From the cell containing the given text, extract its center point as [X, Y] coordinate. 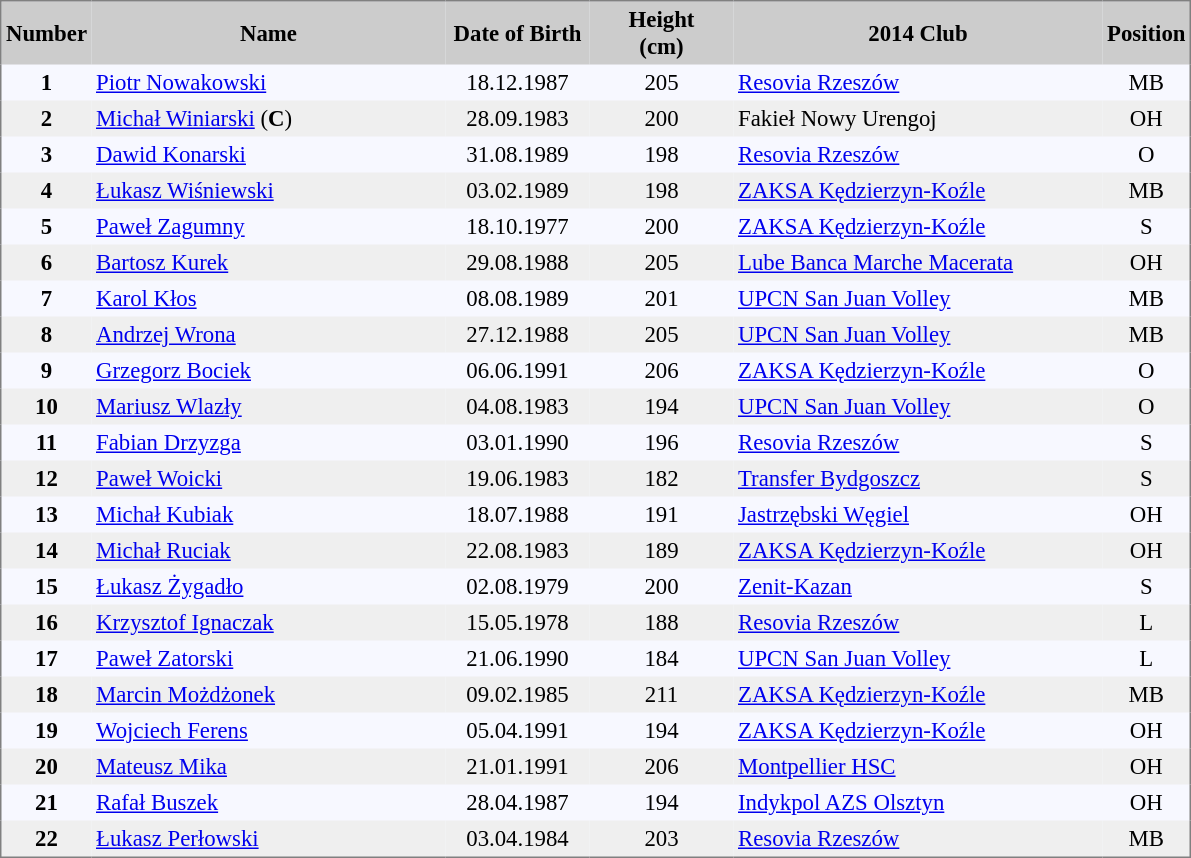
Mateusz Mika [269, 766]
11 [46, 442]
Łukasz Perłowski [269, 838]
3 [46, 154]
5 [46, 226]
196 [662, 442]
Grzegorz Bociek [269, 370]
Bartosz Kurek [269, 262]
03.02.1989 [518, 190]
7 [46, 298]
Andrzej Wrona [269, 334]
2 [46, 118]
Paweł Woicki [269, 478]
02.08.1979 [518, 586]
13 [46, 514]
188 [662, 622]
Height(cm) [662, 33]
28.04.1987 [518, 802]
16 [46, 622]
191 [662, 514]
21.06.1990 [518, 658]
Lube Banca Marche Macerata [918, 262]
28.09.1983 [518, 118]
Łukasz Wiśniewski [269, 190]
Montpellier HSC [918, 766]
201 [662, 298]
14 [46, 550]
Paweł Zagumny [269, 226]
03.01.1990 [518, 442]
8 [46, 334]
18 [46, 694]
Jastrzębski Węgiel [918, 514]
Wojciech Ferens [269, 730]
184 [662, 658]
05.04.1991 [518, 730]
Rafał Buszek [269, 802]
19.06.1983 [518, 478]
Łukasz Żygadło [269, 586]
31.08.1989 [518, 154]
21 [46, 802]
17 [46, 658]
6 [46, 262]
15.05.1978 [518, 622]
Krzysztof Ignaczak [269, 622]
Marcin Możdżonek [269, 694]
Transfer Bydgoszcz [918, 478]
03.04.1984 [518, 838]
Fakieł Nowy Urengoj [918, 118]
20 [46, 766]
04.08.1983 [518, 406]
22.08.1983 [518, 550]
19 [46, 730]
Michał Ruciak [269, 550]
Date of Birth [518, 33]
Fabian Drzyzga [269, 442]
Mariusz Wlazły [269, 406]
203 [662, 838]
182 [662, 478]
18.07.1988 [518, 514]
189 [662, 550]
09.02.1985 [518, 694]
21.01.1991 [518, 766]
1 [46, 82]
Michał Winiarski (C) [269, 118]
Michał Kubiak [269, 514]
Indykpol AZS Olsztyn [918, 802]
211 [662, 694]
10 [46, 406]
18.12.1987 [518, 82]
Paweł Zatorski [269, 658]
Zenit-Kazan [918, 586]
06.06.1991 [518, 370]
29.08.1988 [518, 262]
9 [46, 370]
12 [46, 478]
Piotr Nowakowski [269, 82]
Position [1146, 33]
Karol Kłos [269, 298]
08.08.1989 [518, 298]
Dawid Konarski [269, 154]
Number [46, 33]
4 [46, 190]
2014 Club [918, 33]
22 [46, 838]
18.10.1977 [518, 226]
27.12.1988 [518, 334]
Name [269, 33]
15 [46, 586]
